Search for the cell housing the specified text and yield its (x, y) center coordinate. 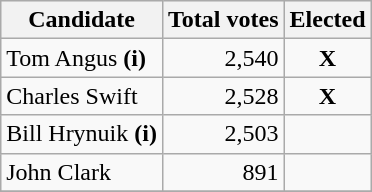
John Clark (82, 172)
Elected (328, 20)
2,503 (223, 134)
891 (223, 172)
Candidate (82, 20)
Bill Hrynuik (i) (82, 134)
2,540 (223, 58)
2,528 (223, 96)
Total votes (223, 20)
Charles Swift (82, 96)
Tom Angus (i) (82, 58)
